Locate the cell with the specified text and output its (x, y) center coordinate. 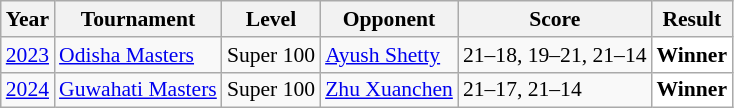
Odisha Masters (138, 55)
Zhu Xuanchen (389, 90)
21–17, 21–14 (555, 90)
Ayush Shetty (389, 55)
Score (555, 19)
2023 (28, 55)
Year (28, 19)
Opponent (389, 19)
21–18, 19–21, 21–14 (555, 55)
Result (692, 19)
Tournament (138, 19)
2024 (28, 90)
Level (271, 19)
Guwahati Masters (138, 90)
